Locate the cell with the specified text and output its (x, y) center coordinate. 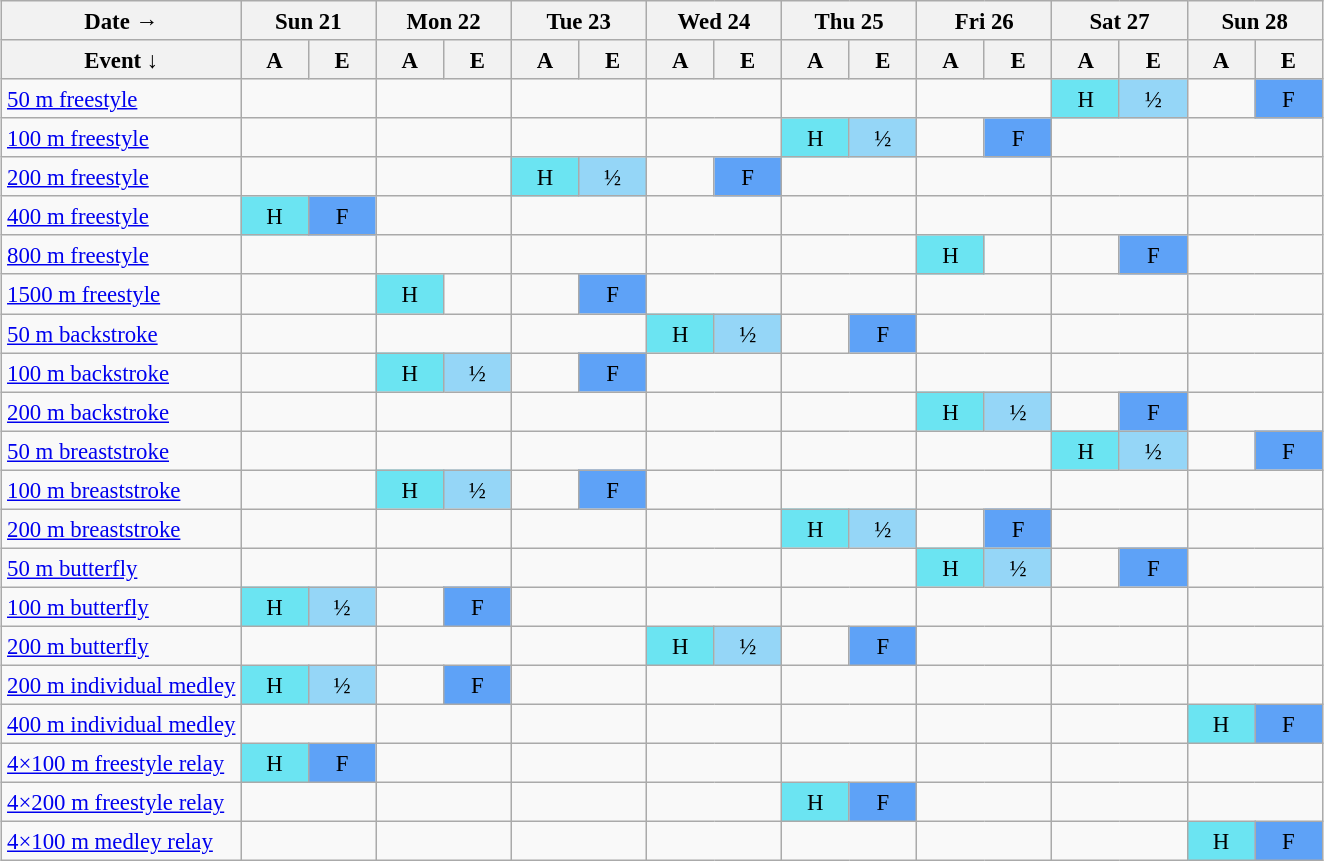
Sat 27 (1120, 20)
Event ↓ (122, 60)
4×100 m freestyle relay (122, 764)
Tue 23 (578, 20)
Date → (122, 20)
200 m backstroke (122, 412)
200 m butterfly (122, 646)
200 m individual medley (122, 684)
4×100 m medley relay (122, 842)
100 m backstroke (122, 372)
100 m breaststroke (122, 490)
Mon 22 (444, 20)
200 m freestyle (122, 176)
1500 m freestyle (122, 294)
50 m butterfly (122, 568)
400 m individual medley (122, 724)
100 m butterfly (122, 606)
800 m freestyle (122, 254)
50 m breaststroke (122, 450)
200 m breaststroke (122, 528)
400 m freestyle (122, 216)
4×200 m freestyle relay (122, 802)
Thu 25 (850, 20)
50 m backstroke (122, 334)
Fri 26 (984, 20)
Wed 24 (714, 20)
100 m freestyle (122, 138)
Sun 28 (1254, 20)
Sun 21 (308, 20)
50 m freestyle (122, 98)
